Extract the [x, y] coordinate from the center of the cell holding the provided text.  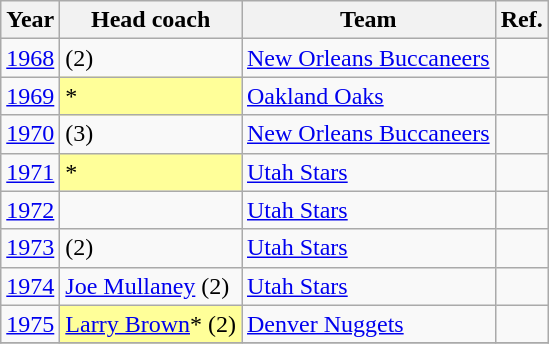
1970 [30, 134]
Team [369, 20]
1968 [30, 58]
Oakland Oaks [369, 96]
Head coach [151, 20]
(3) [151, 134]
Ref. [522, 20]
1972 [30, 210]
Joe Mullaney (2) [151, 286]
1971 [30, 172]
Year [30, 20]
Denver Nuggets [369, 324]
1969 [30, 96]
Larry Brown* (2) [151, 324]
1975 [30, 324]
1973 [30, 248]
1974 [30, 286]
